Return [x, y] of the center of cell containing provided text 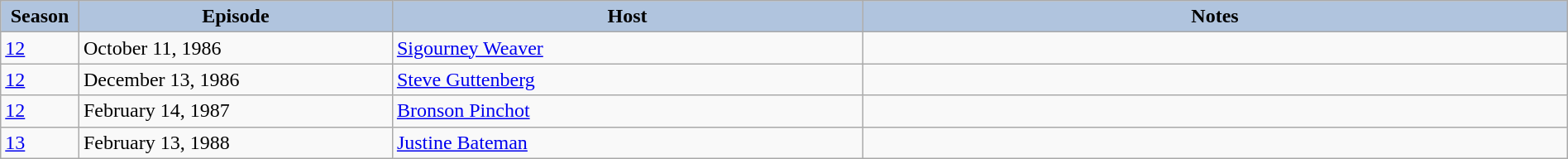
February 14, 1987 [235, 111]
Episode [235, 17]
Notes [1216, 17]
Sigourney Weaver [627, 48]
February 13, 1988 [235, 142]
Justine Bateman [627, 142]
13 [40, 142]
December 13, 1986 [235, 79]
Season [40, 17]
Steve Guttenberg [627, 79]
Host [627, 17]
Bronson Pinchot [627, 111]
October 11, 1986 [235, 48]
